Detect which cell encompasses the target text, then output its [X, Y] center coordinate. 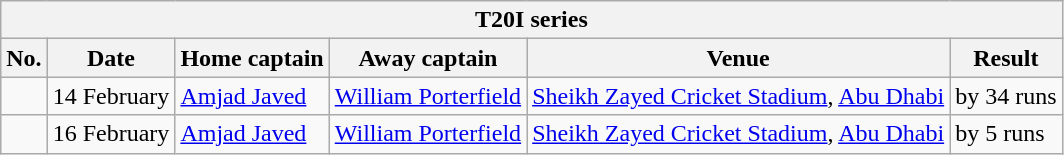
No. [24, 58]
by 34 runs [1006, 96]
Away captain [428, 58]
Result [1006, 58]
16 February [111, 134]
T20I series [532, 20]
Home captain [252, 58]
Venue [738, 58]
by 5 runs [1006, 134]
14 February [111, 96]
Date [111, 58]
